Pinpoint the cell where the given text exists, returning its [x, y] midpoint coordinate. 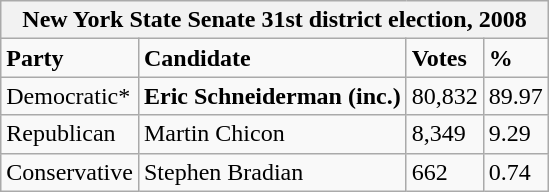
0.74 [516, 172]
Democratic* [70, 96]
89.97 [516, 96]
New York State Senate 31st district election, 2008 [275, 20]
Votes [444, 58]
Republican [70, 134]
80,832 [444, 96]
662 [444, 172]
% [516, 58]
9.29 [516, 134]
Martin Chicon [272, 134]
Eric Schneiderman (inc.) [272, 96]
8,349 [444, 134]
Candidate [272, 58]
Party [70, 58]
Conservative [70, 172]
Stephen Bradian [272, 172]
